Find where the given text appears and provide that cell's center as (x, y) coordinate. 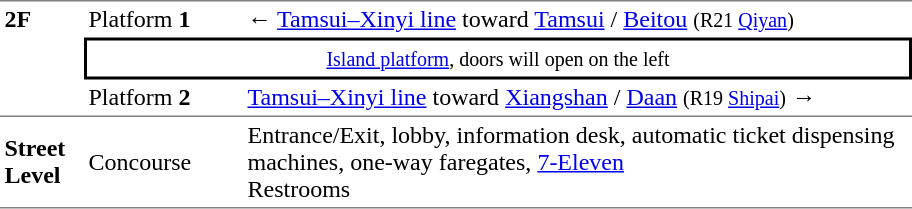
Street Level (42, 163)
Island platform, doors will open on the left (498, 59)
Platform 1 (164, 19)
← Tamsui–Xinyi line toward Tamsui / Beitou (R21 Qiyan) (578, 19)
Platform 2 (164, 99)
Entrance/Exit, lobby, information desk, automatic ticket dispensing machines, one-way faregates, 7-ElevenRestrooms (578, 163)
Tamsui–Xinyi line toward Xiangshan / Daan (R19 Shipai) → (578, 99)
2F (42, 58)
Concourse (164, 163)
